Pinpoint the cell where the given text exists, returning its (x, y) midpoint coordinate. 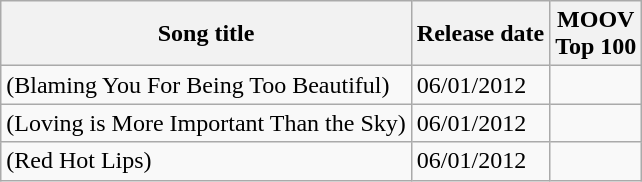
Song title (206, 34)
(Loving is More Important Than the Sky) (206, 123)
Release date (480, 34)
(Red Hot Lips) (206, 161)
(Blaming You For Being Too Beautiful) (206, 85)
MOOVTop 100 (596, 34)
